Determine the (X, Y) coordinate at the center of the cell enclosing the given text.  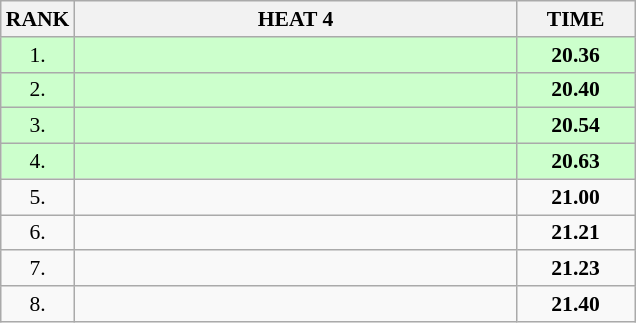
20.40 (576, 90)
21.40 (576, 304)
21.23 (576, 269)
1. (38, 55)
5. (38, 197)
6. (38, 233)
20.63 (576, 162)
21.21 (576, 233)
4. (38, 162)
3. (38, 126)
20.54 (576, 126)
7. (38, 269)
21.00 (576, 197)
RANK (38, 19)
20.36 (576, 55)
8. (38, 304)
2. (38, 90)
HEAT 4 (295, 19)
TIME (576, 19)
